For the text-containing cell, return its midpoint in [X, Y] coordinate format. 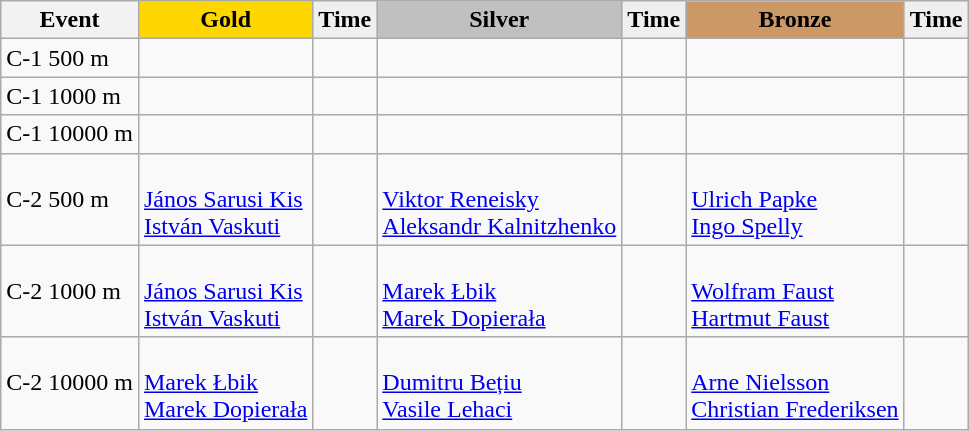
C-2 500 m [70, 199]
C-1 1000 m [70, 96]
Gold [225, 20]
Viktor ReneiskyAleksandr Kalnitzhenko [500, 199]
Event [70, 20]
C-1 10000 m [70, 134]
Arne NielssonChristian Frederiksen [795, 383]
C-1 500 m [70, 58]
Silver [500, 20]
Ulrich PapkeIngo Spelly [795, 199]
Wolfram FaustHartmut Faust [795, 291]
Bronze [795, 20]
Dumitru BețiuVasile Lehaci [500, 383]
C-2 1000 m [70, 291]
C-2 10000 m [70, 383]
